Return the (x, y) coordinate for the center point of the cell that contains the specified text.  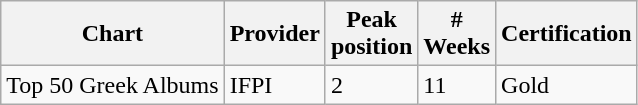
Top 50 Greek Albums (112, 85)
2 (371, 85)
Chart (112, 34)
Certification (567, 34)
Gold (567, 85)
11 (457, 85)
IFPI (274, 85)
Provider (274, 34)
Peakposition (371, 34)
#Weeks (457, 34)
